Provide the (x, y) coordinate of the cell's center where the given text is located.  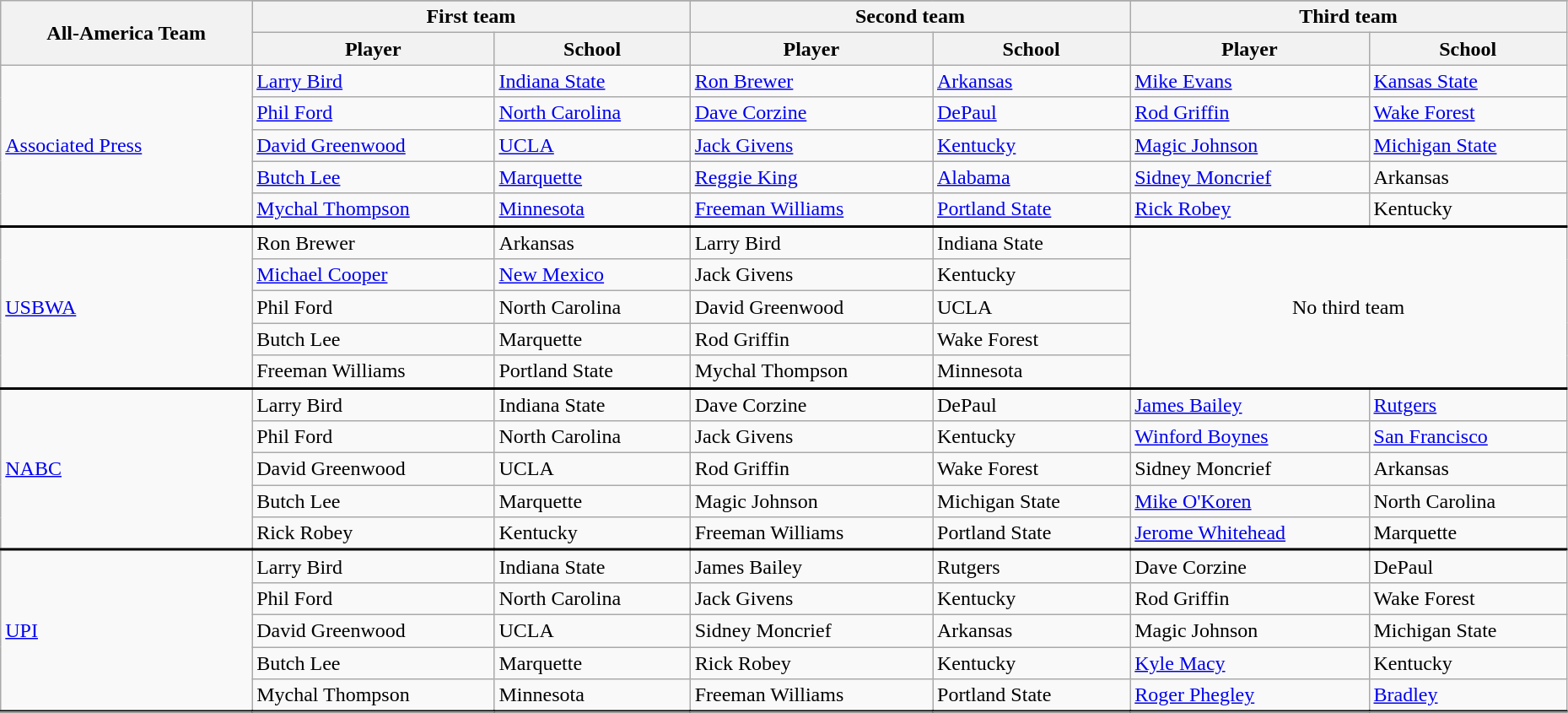
Reggie King (811, 177)
Associated Press (127, 145)
Kansas State (1468, 81)
Mike Evans (1250, 81)
Jerome Whitehead (1250, 533)
Alabama (1032, 177)
USBWA (127, 307)
First team (471, 17)
No third team (1349, 307)
Roger Phegley (1250, 695)
Mike O'Koren (1250, 501)
All-America Team (127, 33)
Third team (1349, 17)
San Francisco (1468, 437)
Kyle Macy (1250, 662)
NABC (127, 469)
Michael Cooper (373, 275)
Winford Boynes (1250, 437)
UPI (127, 631)
Second team (910, 17)
New Mexico (592, 275)
Bradley (1468, 695)
